Scan for the cell matching the given text and deliver its [x, y] coordinate at center. 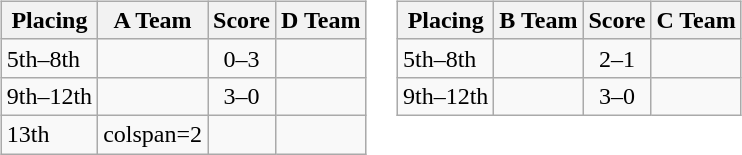
C Team [696, 20]
B Team [538, 20]
0–3 [242, 58]
2–1 [617, 58]
A Team [153, 20]
D Team [321, 20]
colspan=2 [153, 134]
13th [49, 134]
